From the cell containing the given text, extract its center point as (x, y) coordinate. 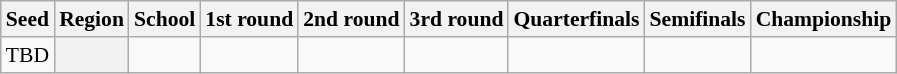
2nd round (351, 19)
3rd round (457, 19)
1st round (249, 19)
Seed (28, 19)
Region (92, 19)
Quarterfinals (576, 19)
Championship (824, 19)
School (164, 19)
Semifinals (698, 19)
TBD (28, 55)
